Pinpoint the cell where the given text exists, returning its [x, y] midpoint coordinate. 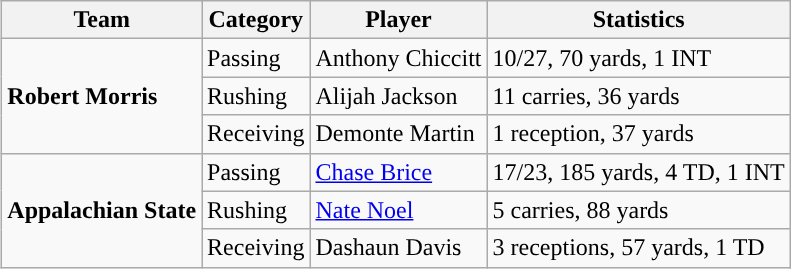
Robert Morris [102, 96]
5 carries, 88 yards [638, 210]
Dashaun Davis [398, 248]
Chase Brice [398, 172]
Team [102, 20]
1 reception, 37 yards [638, 134]
Alijah Jackson [398, 96]
Nate Noel [398, 210]
Statistics [638, 20]
Demonte Martin [398, 134]
Category [256, 20]
Appalachian State [102, 210]
3 receptions, 57 yards, 1 TD [638, 248]
Player [398, 20]
10/27, 70 yards, 1 INT [638, 58]
17/23, 185 yards, 4 TD, 1 INT [638, 172]
Anthony Chiccitt [398, 58]
11 carries, 36 yards [638, 96]
